Find where the given text appears and provide that cell's center as (X, Y) coordinate. 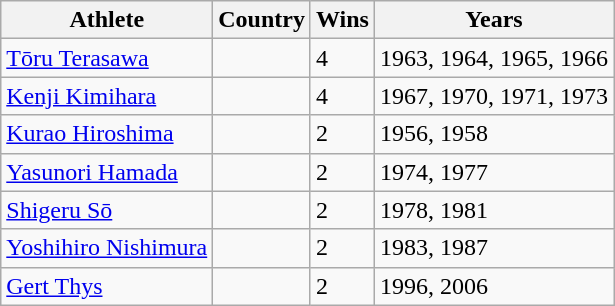
1996, 2006 (494, 286)
Athlete (107, 20)
Yoshihiro Nishimura (107, 248)
Yasunori Hamada (107, 172)
Country (262, 20)
1956, 1958 (494, 134)
1974, 1977 (494, 172)
Kurao Hiroshima (107, 134)
1967, 1970, 1971, 1973 (494, 96)
1983, 1987 (494, 248)
Wins (342, 20)
Tōru Terasawa (107, 58)
1978, 1981 (494, 210)
Gert Thys (107, 286)
Years (494, 20)
1963, 1964, 1965, 1966 (494, 58)
Kenji Kimihara (107, 96)
Shigeru Sō (107, 210)
